Capture the cell that displays the provided text and extract its [X, Y] central coordinate. 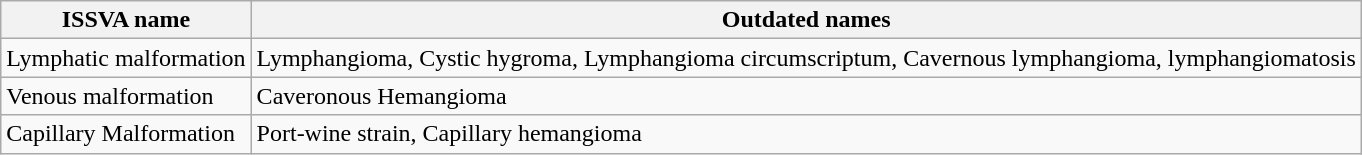
Capillary Malformation [126, 134]
Lymphatic malformation [126, 58]
Caveronous Hemangioma [806, 96]
ISSVA name [126, 20]
Venous malformation [126, 96]
Outdated names [806, 20]
Port-wine strain, Capillary hemangioma [806, 134]
Lymphangioma, Cystic hygroma, Lymphangioma circumscriptum, Cavernous lymphangioma, lymphangiomatosis [806, 58]
